Identify which cell holds the provided text, then report its (X, Y) central coordinate. 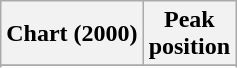
Peakposition (189, 34)
Chart (2000) (72, 34)
